Capture the cell that displays the provided text and extract its (X, Y) central coordinate. 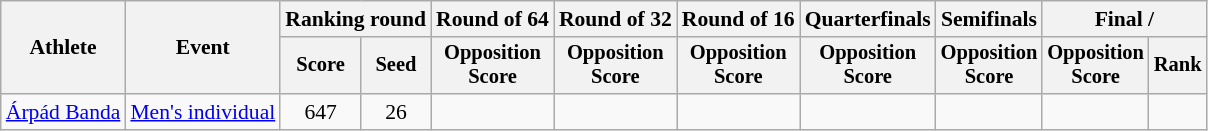
Men's individual (202, 112)
Árpád Banda (64, 112)
Round of 32 (616, 19)
Quarterfinals (868, 19)
Round of 16 (738, 19)
Ranking round (356, 19)
26 (396, 112)
Final / (1124, 19)
Round of 64 (492, 19)
Score (320, 66)
647 (320, 112)
Athlete (64, 48)
Rank (1178, 66)
Semifinals (990, 19)
Seed (396, 66)
Event (202, 48)
